Return the [X, Y] coordinate for the center point of the cell that contains the specified text.  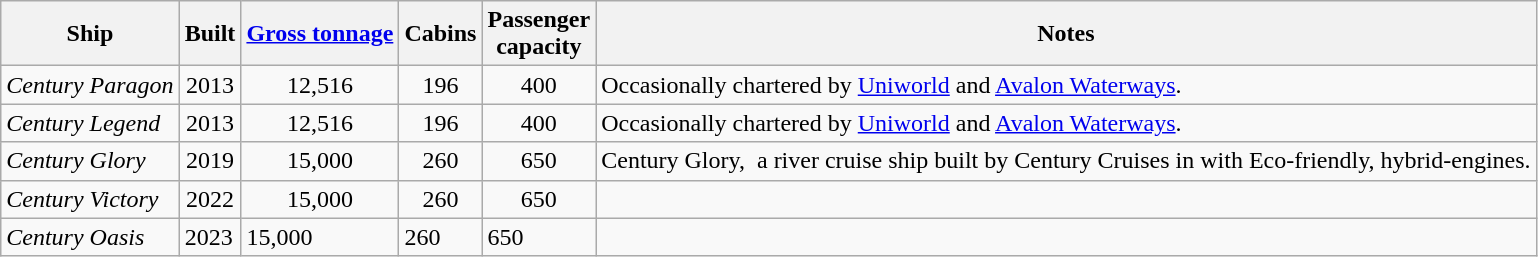
2022 [210, 199]
Century Paragon [90, 85]
Century Victory [90, 199]
2019 [210, 161]
Century Glory, a river cruise ship built by Century Cruises in with Eco-friendly, hybrid-engines. [1066, 161]
Cabins [440, 34]
Century Oasis [90, 237]
Notes [1066, 34]
Gross tonnage [320, 34]
Century Glory [90, 161]
Passengercapacity [539, 34]
Ship [90, 34]
2023 [210, 237]
Century Legend [90, 123]
Built [210, 34]
